Detect which cell encompasses the target text, then output its [X, Y] center coordinate. 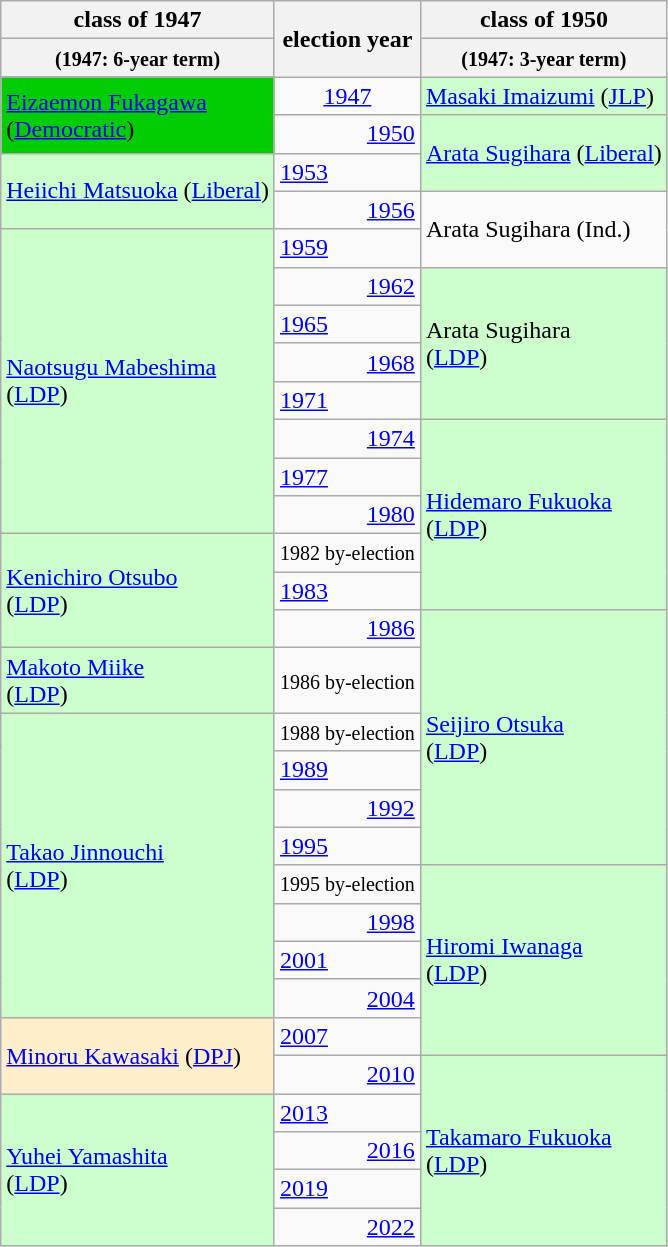
1947 [347, 96]
1953 [347, 172]
2022 [347, 1227]
1980 [347, 515]
2013 [347, 1113]
Arata Sugihara(LDP) [544, 343]
(1947: 3-year term) [544, 58]
Minoru Kawasaki (DPJ) [138, 1055]
2001 [347, 960]
1983 [347, 591]
Arata Sugihara (Ind.) [544, 229]
Hidemaro Fukuoka(LDP) [544, 514]
1950 [347, 134]
1986 [347, 629]
Naotsugu Mabeshima(LDP) [138, 381]
Seijiro Otsuka(LDP) [544, 738]
class of 1950 [544, 20]
2010 [347, 1074]
Arata Sugihara (Liberal) [544, 153]
2007 [347, 1036]
1977 [347, 477]
1988 by-election [347, 732]
1959 [347, 248]
1974 [347, 438]
1968 [347, 362]
1995 [347, 846]
1971 [347, 400]
Takamaro Fukuoka(LDP) [544, 1150]
1986 by-election [347, 680]
1992 [347, 808]
1995 by-election [347, 884]
2019 [347, 1189]
Takao Jinnouchi(LDP) [138, 865]
1982 by-election [347, 553]
Yuhei Yamashita(LDP) [138, 1170]
1965 [347, 324]
1989 [347, 770]
2016 [347, 1151]
Masaki Imaizumi (JLP) [544, 96]
Kenichiro Otsubo(LDP) [138, 591]
Makoto Miike(LDP) [138, 680]
2004 [347, 998]
class of 1947 [138, 20]
Heiichi Matsuoka (Liberal) [138, 191]
election year [347, 39]
1956 [347, 210]
1998 [347, 922]
Eizaemon Fukagawa(Democratic) [138, 115]
(1947: 6-year term) [138, 58]
Hiromi Iwanaga(LDP) [544, 960]
1962 [347, 286]
